Capture the cell that displays the provided text and extract its (X, Y) central coordinate. 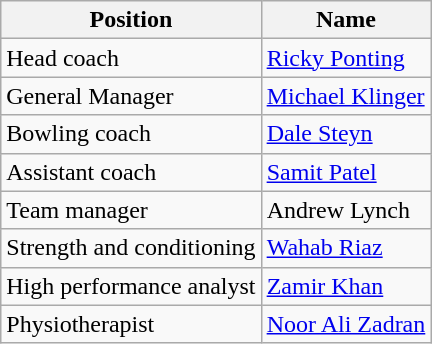
Head coach (131, 58)
Wahab Riaz (346, 248)
Position (131, 20)
General Manager (131, 96)
Andrew Lynch (346, 210)
Name (346, 20)
Samit Patel (346, 172)
Zamir Khan (346, 286)
Noor Ali Zadran (346, 324)
Assistant coach (131, 172)
Bowling coach (131, 134)
Physiotherapist (131, 324)
Ricky Ponting (346, 58)
Michael Klinger (346, 96)
Strength and conditioning (131, 248)
Dale Steyn (346, 134)
Team manager (131, 210)
High performance analyst (131, 286)
